Detect which cell encompasses the target text, then output its (X, Y) center coordinate. 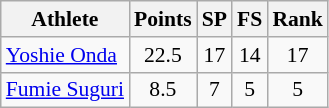
Points (163, 19)
8.5 (163, 90)
Yoshie Onda (65, 55)
Rank (298, 19)
22.5 (163, 55)
Fumie Suguri (65, 90)
FS (250, 19)
Athlete (65, 19)
7 (214, 90)
14 (250, 55)
SP (214, 19)
